Detect which cell encompasses the target text, then output its [X, Y] center coordinate. 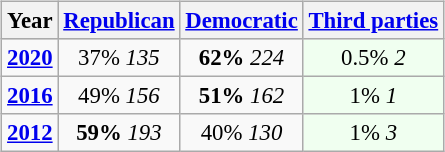
49% 156 [119, 96]
0.5% 2 [373, 58]
2016 [30, 96]
51% 162 [242, 96]
Republican [119, 21]
1% 1 [373, 96]
59% 193 [119, 133]
Year [30, 21]
40% 130 [242, 133]
37% 135 [119, 58]
2020 [30, 58]
1% 3 [373, 133]
Democratic [242, 21]
2012 [30, 133]
62% 224 [242, 58]
Third parties [373, 21]
